Return the [x, y] coordinate for the center point of the cell that contains the specified text.  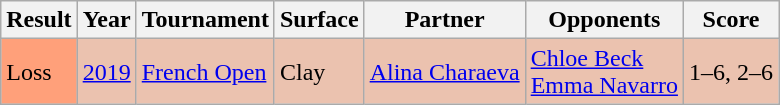
Loss [39, 72]
Clay [319, 72]
2019 [106, 72]
1–6, 2–6 [730, 72]
Score [730, 20]
Alina Charaeva [444, 72]
Tournament [205, 20]
Year [106, 20]
French Open [205, 72]
Surface [319, 20]
Opponents [604, 20]
Chloe Beck Emma Navarro [604, 72]
Result [39, 20]
Partner [444, 20]
